Capture the cell that displays the provided text and extract its (x, y) central coordinate. 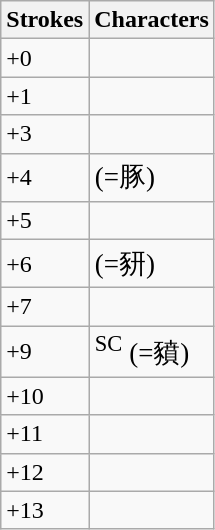
+7 (45, 307)
Characters (152, 20)
+12 (45, 472)
SC (=豶) (152, 352)
+6 (45, 263)
+1 (45, 96)
+3 (45, 134)
+0 (45, 58)
Strokes (45, 20)
+10 (45, 396)
+4 (45, 177)
+5 (45, 220)
+13 (45, 510)
+11 (45, 434)
+9 (45, 352)
(=豜) (152, 263)
(=豚) (152, 177)
